Find where the given text appears and provide that cell's center as [X, Y] coordinate. 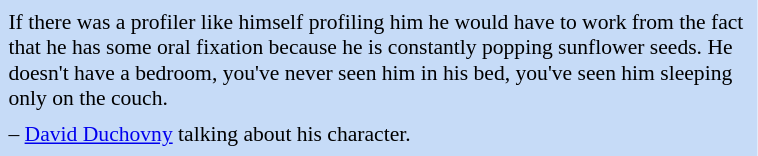
– David Duchovny talking about his character. [378, 134]
